Scan for the cell matching the given text and deliver its [x, y] coordinate at center. 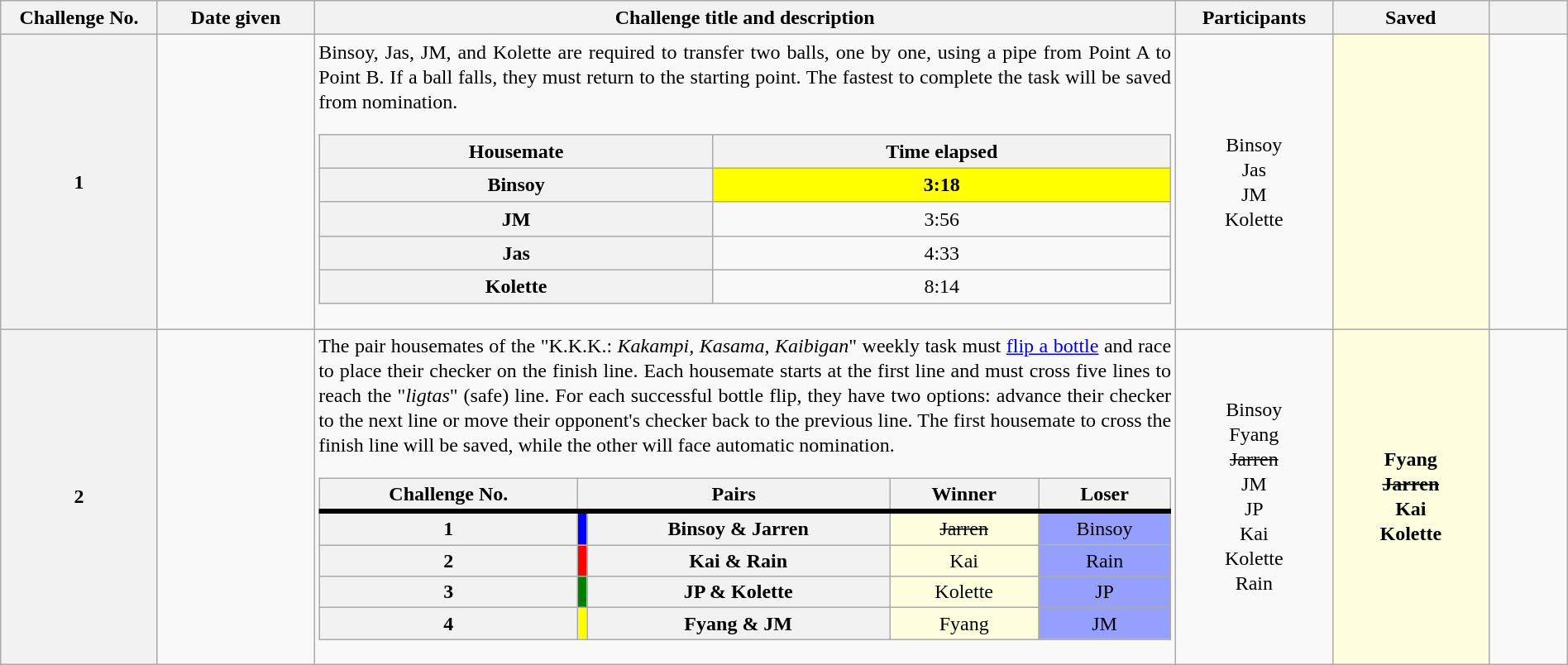
4:33 [941, 253]
Challenge title and description [745, 18]
Fyang [964, 624]
Housemate [516, 151]
Date given [235, 18]
8:14 [941, 286]
JP [1105, 592]
Kai & Rain [739, 561]
Winner [964, 495]
4 [448, 624]
Jarren [964, 528]
Kai [964, 561]
Binsoy & Jarren [739, 528]
Fyang & JM [739, 624]
Jas [516, 253]
Participants [1254, 18]
BinsoyJasJMKolette [1254, 182]
Pairs [734, 495]
3:56 [941, 218]
3 [448, 592]
BinsoyFyangJarrenJMJPKaiKoletteRain [1254, 496]
JP & Kolette [739, 592]
Rain [1105, 561]
Saved [1411, 18]
Loser [1105, 495]
FyangJarrenKaiKolette [1411, 496]
3:18 [941, 185]
Time elapsed [941, 151]
